Return the (X, Y) coordinate for the center point of the cell that contains the specified text.  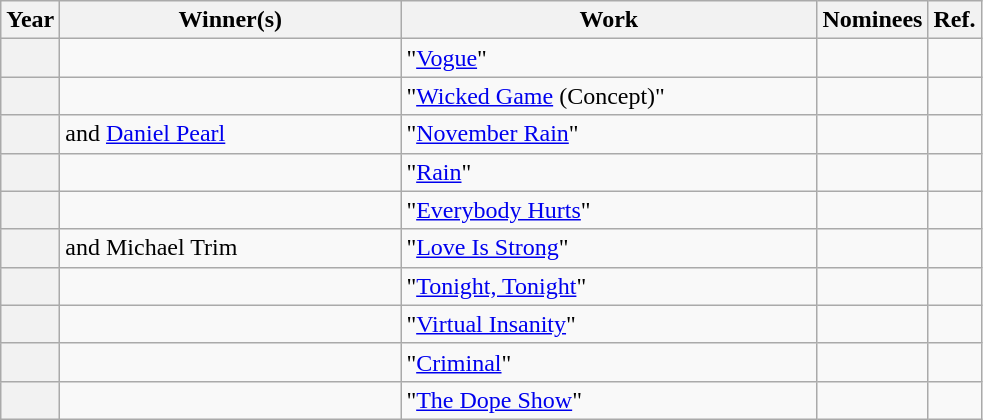
"Love Is Strong" (609, 248)
"Tonight, Tonight" (609, 286)
"Vogue" (609, 58)
and Daniel Pearl (230, 134)
Year (30, 20)
Ref. (954, 20)
"Wicked Game (Concept)" (609, 96)
"The Dope Show" (609, 400)
Work (609, 20)
and Michael Trim (230, 248)
"Virtual Insanity" (609, 324)
"Everybody Hurts" (609, 210)
"Criminal" (609, 362)
"Rain" (609, 172)
"November Rain" (609, 134)
Nominees (872, 20)
Winner(s) (230, 20)
